Detect which cell encompasses the target text, then output its (X, Y) center coordinate. 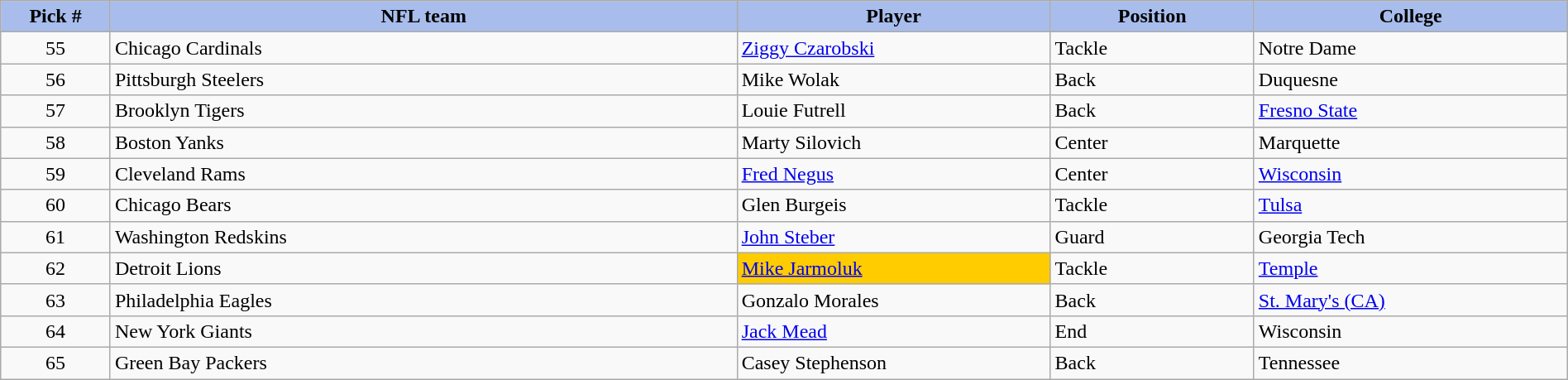
Jack Mead (893, 331)
Chicago Bears (423, 205)
Detroit Lions (423, 268)
Marquette (1411, 142)
Tulsa (1411, 205)
Gonzalo Morales (893, 300)
57 (56, 111)
New York Giants (423, 331)
College (1411, 17)
Mike Wolak (893, 79)
NFL team (423, 17)
Position (1152, 17)
Player (893, 17)
Guard (1152, 237)
Brooklyn Tigers (423, 111)
Duquesne (1411, 79)
64 (56, 331)
End (1152, 331)
Fresno State (1411, 111)
65 (56, 363)
Marty Silovich (893, 142)
John Steber (893, 237)
Pick # (56, 17)
61 (56, 237)
Louie Futrell (893, 111)
Philadelphia Eagles (423, 300)
62 (56, 268)
Cleveland Rams (423, 174)
Casey Stephenson (893, 363)
59 (56, 174)
58 (56, 142)
St. Mary's (CA) (1411, 300)
60 (56, 205)
Pittsburgh Steelers (423, 79)
55 (56, 48)
Green Bay Packers (423, 363)
Fred Negus (893, 174)
Washington Redskins (423, 237)
Ziggy Czarobski (893, 48)
Chicago Cardinals (423, 48)
Notre Dame (1411, 48)
63 (56, 300)
Mike Jarmoluk (893, 268)
Georgia Tech (1411, 237)
56 (56, 79)
Glen Burgeis (893, 205)
Temple (1411, 268)
Boston Yanks (423, 142)
Tennessee (1411, 363)
